Identify which cell holds the provided text, then report its [x, y] central coordinate. 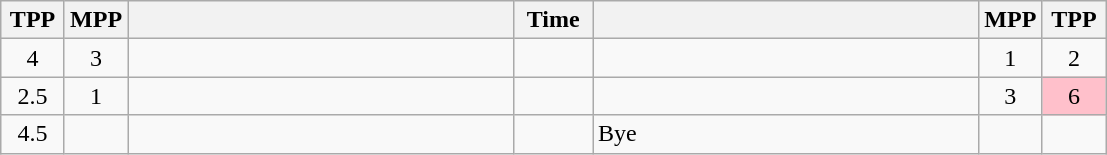
4 [33, 58]
Bye [785, 134]
2 [1074, 58]
6 [1074, 96]
4.5 [33, 134]
Time [554, 20]
2.5 [33, 96]
